Locate the cell with the specified text and output its [x, y] center coordinate. 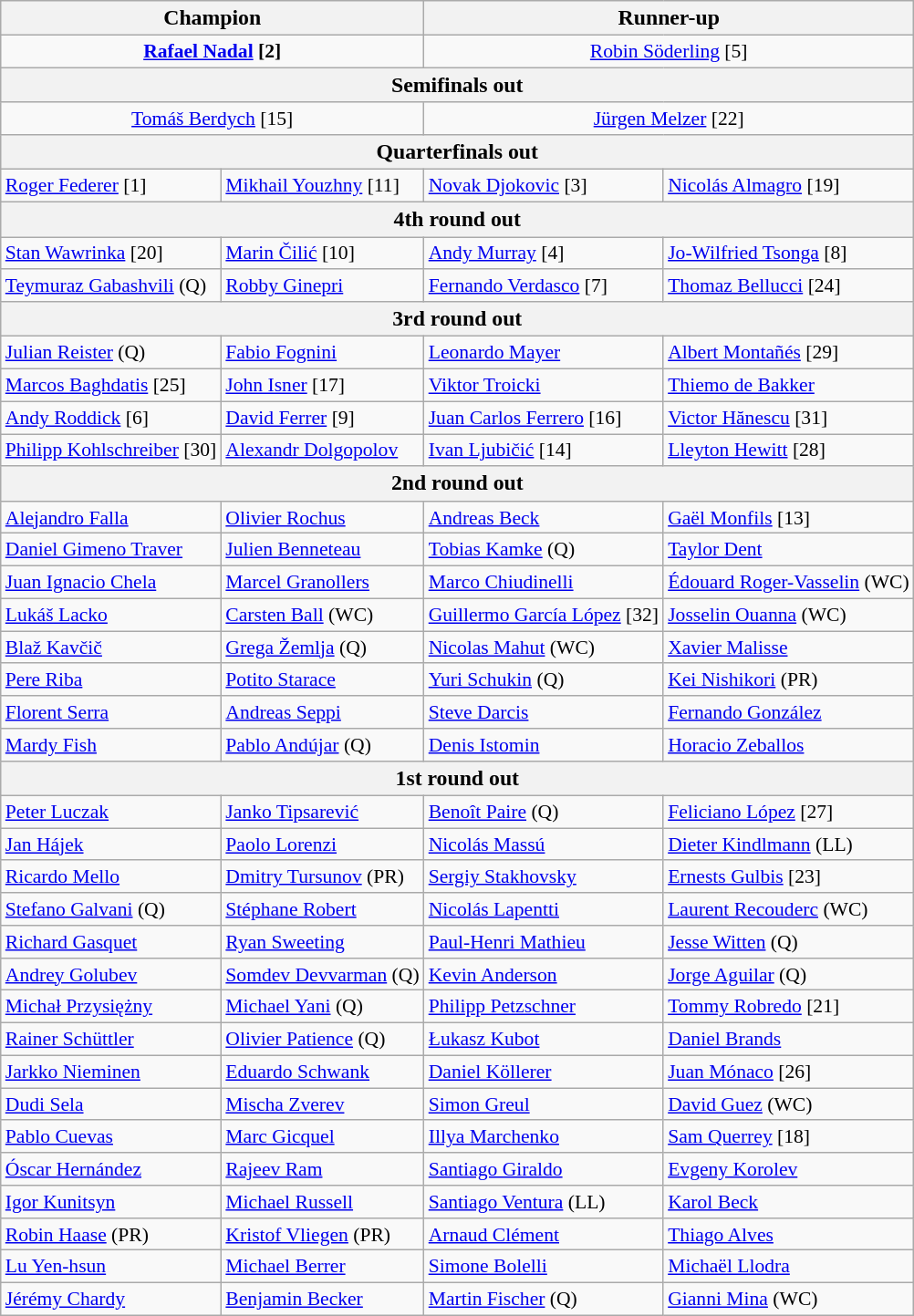
Thiago Alves [788, 1235]
Philipp Petzschner [544, 1007]
Olivier Rochus [322, 518]
Horacio Zeballos [788, 745]
Denis Istomin [544, 745]
Juan Carlos Ferrero [16] [544, 418]
Simon Greul [544, 1104]
Dmitry Tursunov (PR) [322, 877]
David Ferrer [9] [322, 418]
4th round out [458, 220]
David Guez (WC) [788, 1104]
Tommy Robredo [21] [788, 1007]
Nicolás Massú [544, 845]
Daniel Köllerer [544, 1072]
Michaël Llodra [788, 1267]
Juan Ignacio Chela [111, 583]
John Isner [17] [322, 386]
Tobias Kamke (Q) [544, 550]
Grega Žemlja (Q) [322, 648]
Karol Beck [788, 1202]
Mikhail Youzhny [11] [322, 186]
Teymuraz Gabashvili (Q) [111, 286]
Dieter Kindlmann (LL) [788, 845]
Santiago Giraldo [544, 1169]
Nicolas Mahut (WC) [544, 648]
Champion [213, 18]
Ivan Ljubičić [14] [544, 451]
Andrey Golubev [111, 975]
Richard Gasquet [111, 942]
Runner-up [670, 18]
Robin Haase (PR) [111, 1235]
Jesse Witten (Q) [788, 942]
Semifinals out [458, 86]
Michał Przysiężny [111, 1007]
Kei Nishikori (PR) [788, 680]
Rajeev Ram [322, 1169]
Jan Hájek [111, 845]
Nicolás Lapentti [544, 909]
Marin Čilić [10] [322, 254]
Roger Federer [1] [111, 186]
Alexandr Dolgopolov [322, 451]
Josselin Ouanna (WC) [788, 615]
Gianni Mina (WC) [788, 1300]
Igor Kunitsyn [111, 1202]
Sergiy Stakhovsky [544, 877]
Fernando Verdasco [7] [544, 286]
Pablo Cuevas [111, 1137]
Philipp Kohlschreiber [30] [111, 451]
Carsten Ball (WC) [322, 615]
Kristof Vliegen (PR) [322, 1235]
Pere Riba [111, 680]
Andy Murray [4] [544, 254]
Robby Ginepri [322, 286]
Daniel Brands [788, 1040]
Marcel Granollers [322, 583]
Rafael Nadal [2] [213, 52]
Michael Yani (Q) [322, 1007]
Fernando González [788, 712]
Benjamin Becker [322, 1300]
Robin Söderling [5] [670, 52]
Stéphane Robert [322, 909]
Nicolás Almagro [19] [788, 186]
3rd round out [458, 319]
Jérémy Chardy [111, 1300]
Eduardo Schwank [322, 1072]
Ricardo Mello [111, 877]
Michael Russell [322, 1202]
Juan Mónaco [26] [788, 1072]
Feliciano López [27] [788, 813]
Stefano Galvani (Q) [111, 909]
Paolo Lorenzi [322, 845]
Andreas Beck [544, 518]
Potito Starace [322, 680]
Mardy Fish [111, 745]
Andy Roddick [6] [111, 418]
Martin Fischer (Q) [544, 1300]
Édouard Roger-Vasselin (WC) [788, 583]
Santiago Ventura (LL) [544, 1202]
Benoît Paire (Q) [544, 813]
Daniel Gimeno Traver [111, 550]
Taylor Dent [788, 550]
Xavier Malisse [788, 648]
Jorge Aguilar (Q) [788, 975]
Rainer Schüttler [111, 1040]
Łukasz Kubot [544, 1040]
2nd round out [458, 484]
Michael Berrer [322, 1267]
Stan Wawrinka [20] [111, 254]
Simone Bolelli [544, 1267]
Mischa Zverev [322, 1104]
1st round out [458, 779]
Fabio Fognini [322, 353]
Janko Tipsarević [322, 813]
Óscar Hernández [111, 1169]
Leonardo Mayer [544, 353]
Thomaz Bellucci [24] [788, 286]
Arnaud Clément [544, 1235]
Viktor Troicki [544, 386]
Jürgen Melzer [22] [670, 119]
Illya Marchenko [544, 1137]
Florent Serra [111, 712]
Marc Gicquel [322, 1137]
Tomáš Berdych [15] [213, 119]
Olivier Patience (Q) [322, 1040]
Quarterfinals out [458, 152]
Gaël Monfils [13] [788, 518]
Ernests Gulbis [23] [788, 877]
Marcos Baghdatis [25] [111, 386]
Julien Benneteau [322, 550]
Alejandro Falla [111, 518]
Andreas Seppi [322, 712]
Novak Djokovic [3] [544, 186]
Jarkko Nieminen [111, 1072]
Julian Reister (Q) [111, 353]
Sam Querrey [18] [788, 1137]
Dudi Sela [111, 1104]
Yuri Schukin (Q) [544, 680]
Steve Darcis [544, 712]
Ryan Sweeting [322, 942]
Victor Hănescu [31] [788, 418]
Albert Montañés [29] [788, 353]
Jo-Wilfried Tsonga [8] [788, 254]
Evgeny Korolev [788, 1169]
Thiemo de Bakker [788, 386]
Blaž Kavčič [111, 648]
Paul-Henri Mathieu [544, 942]
Laurent Recouderc (WC) [788, 909]
Lu Yen-hsun [111, 1267]
Peter Luczak [111, 813]
Pablo Andújar (Q) [322, 745]
Lleyton Hewitt [28] [788, 451]
Kevin Anderson [544, 975]
Marco Chiudinelli [544, 583]
Lukáš Lacko [111, 615]
Guillermo García López [32] [544, 615]
Somdev Devvarman (Q) [322, 975]
